For the text-containing cell, return its midpoint in [X, Y] coordinate format. 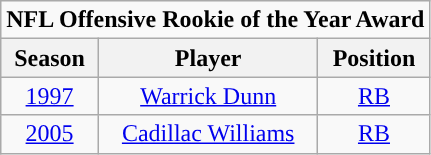
Cadillac Williams [208, 134]
Warrick Dunn [208, 96]
Player [208, 58]
Position [374, 58]
Season [50, 58]
NFL Offensive Rookie of the Year Award [216, 20]
2005 [50, 134]
1997 [50, 96]
